Extract the (X, Y) coordinate from the center of the cell holding the provided text.  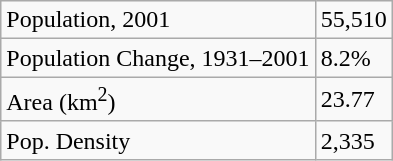
Population, 2001 (158, 20)
8.2% (354, 58)
55,510 (354, 20)
Pop. Density (158, 140)
23.77 (354, 100)
Population Change, 1931–2001 (158, 58)
Area (km2) (158, 100)
2,335 (354, 140)
